Identify which cell holds the provided text, then report its [X, Y] central coordinate. 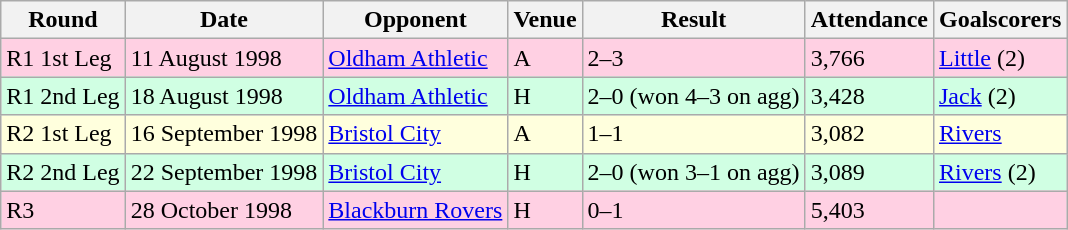
Jack (2) [1000, 96]
Date [224, 20]
R2 1st Leg [63, 134]
Result [694, 20]
18 August 1998 [224, 96]
Rivers (2) [1000, 172]
3,428 [869, 96]
R1 2nd Leg [63, 96]
22 September 1998 [224, 172]
28 October 1998 [224, 210]
Opponent [416, 20]
3,089 [869, 172]
3,766 [869, 58]
5,403 [869, 210]
Venue [545, 20]
1–1 [694, 134]
R1 1st Leg [63, 58]
2–0 (won 3–1 on agg) [694, 172]
Rivers [1000, 134]
Attendance [869, 20]
Goalscorers [1000, 20]
2–3 [694, 58]
R2 2nd Leg [63, 172]
Blackburn Rovers [416, 210]
0–1 [694, 210]
2–0 (won 4–3 on agg) [694, 96]
R3 [63, 210]
16 September 1998 [224, 134]
11 August 1998 [224, 58]
3,082 [869, 134]
Round [63, 20]
Little (2) [1000, 58]
